Identify which cell holds the provided text, then report its [X, Y] central coordinate. 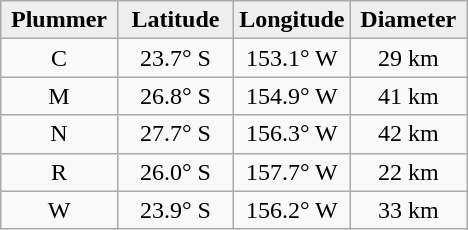
Latitude [175, 20]
M [59, 96]
26.8° S [175, 96]
R [59, 172]
156.2° W [292, 210]
27.7° S [175, 134]
41 km [408, 96]
42 km [408, 134]
Diameter [408, 20]
22 km [408, 172]
154.9° W [292, 96]
23.9° S [175, 210]
C [59, 58]
156.3° W [292, 134]
W [59, 210]
Plummer [59, 20]
26.0° S [175, 172]
N [59, 134]
157.7° W [292, 172]
23.7° S [175, 58]
33 km [408, 210]
153.1° W [292, 58]
29 km [408, 58]
Longitude [292, 20]
